Locate the cell with the specified text and output its [x, y] center coordinate. 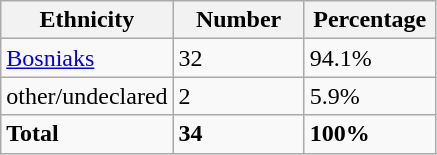
other/undeclared [87, 96]
2 [238, 96]
32 [238, 58]
Ethnicity [87, 20]
94.1% [370, 58]
Total [87, 134]
5.9% [370, 96]
100% [370, 134]
34 [238, 134]
Number [238, 20]
Bosniaks [87, 58]
Percentage [370, 20]
